From the cell containing the given text, extract its center point as [X, Y] coordinate. 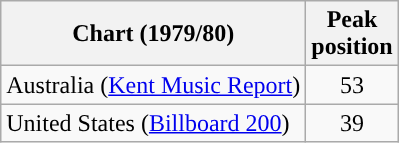
53 [352, 85]
Peakposition [352, 34]
Chart (1979/80) [154, 34]
United States (Billboard 200) [154, 123]
39 [352, 123]
Australia (Kent Music Report) [154, 85]
